Identify which cell holds the provided text, then report its [X, Y] central coordinate. 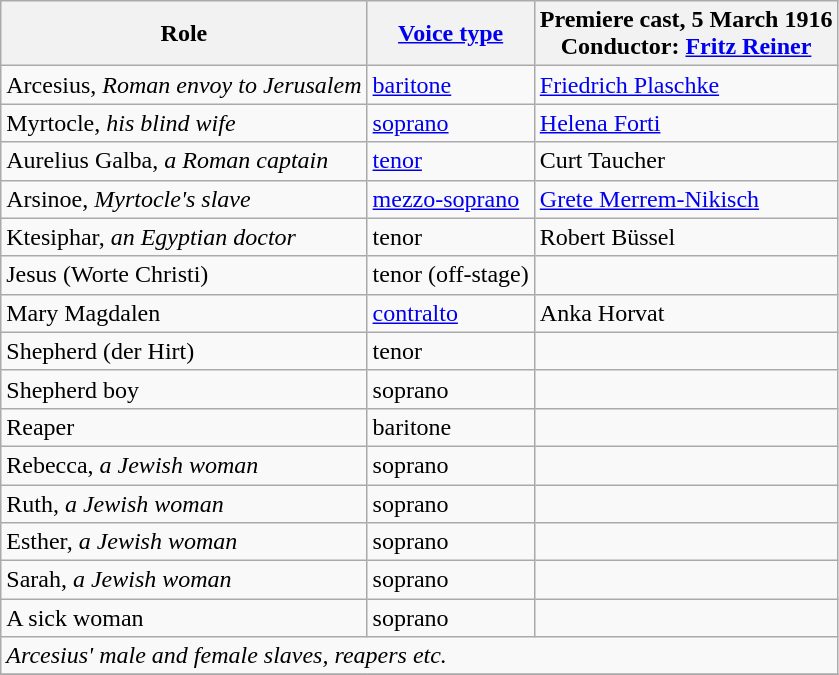
contralto [450, 313]
Shepherd boy [184, 389]
Myrtocle, his blind wife [184, 123]
Premiere cast, 5 March 1916Conductor: Fritz Reiner [686, 34]
Helena Forti [686, 123]
Reaper [184, 427]
Friedrich Plaschke [686, 85]
Esther, a Jewish woman [184, 542]
Ktesiphar, an Egyptian doctor [184, 237]
A sick woman [184, 618]
Sarah, a Jewish woman [184, 580]
mezzo-soprano [450, 199]
Robert Büssel [686, 237]
tenor (off-stage) [450, 275]
Role [184, 34]
Arcesius' male and female slaves, reapers etc. [420, 656]
Curt Taucher [686, 161]
Arsinoe, Myrtocle's slave [184, 199]
Shepherd (der Hirt) [184, 351]
Grete Merrem-Nikisch [686, 199]
Rebecca, a Jewish woman [184, 465]
Voice type [450, 34]
Mary Magdalen [184, 313]
Jesus (Worte Christi) [184, 275]
Anka Horvat [686, 313]
Ruth, a Jewish woman [184, 503]
Aurelius Galba, a Roman captain [184, 161]
Arcesius, Roman envoy to Jerusalem [184, 85]
